Locate the cell with the specified text and output its [x, y] center coordinate. 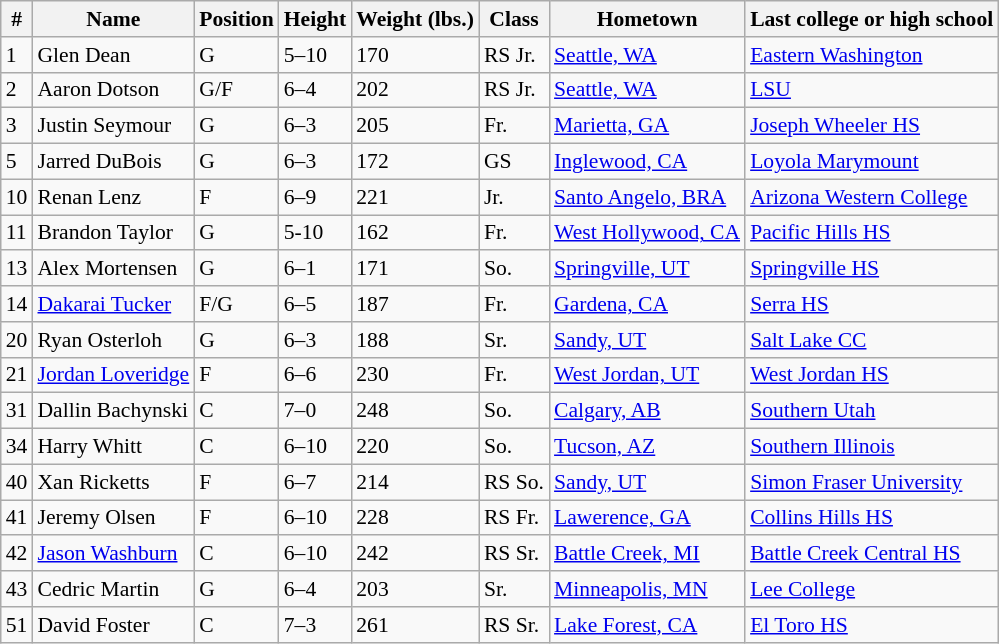
188 [415, 340]
6–6 [315, 375]
3 [17, 126]
34 [17, 447]
40 [17, 482]
Weight (lbs.) [415, 19]
248 [415, 411]
Lee College [872, 589]
6–1 [315, 269]
Arizona Western College [872, 197]
Harry Whitt [113, 447]
14 [17, 304]
2 [17, 90]
5 [17, 162]
Last college or high school [872, 19]
Glen Dean [113, 55]
West Jordan, UT [647, 375]
Ryan Osterloh [113, 340]
7–0 [315, 411]
172 [415, 162]
5-10 [315, 233]
G/F [236, 90]
162 [415, 233]
10 [17, 197]
Aaron Dotson [113, 90]
Position [236, 19]
41 [17, 518]
Santo Angelo, BRA [647, 197]
El Toro HS [872, 625]
Minneapolis, MN [647, 589]
Salt Lake CC [872, 340]
Jason Washburn [113, 554]
5–10 [315, 55]
Southern Illinois [872, 447]
214 [415, 482]
171 [415, 269]
Xan Ricketts [113, 482]
Inglewood, CA [647, 162]
Renan Lenz [113, 197]
6–9 [315, 197]
Jr. [514, 197]
20 [17, 340]
31 [17, 411]
230 [415, 375]
Springville HS [872, 269]
Gardena, CA [647, 304]
1 [17, 55]
Serra HS [872, 304]
187 [415, 304]
Cedric Martin [113, 589]
West Jordan HS [872, 375]
Class [514, 19]
Justin Seymour [113, 126]
Joseph Wheeler HS [872, 126]
Marietta, GA [647, 126]
LSU [872, 90]
Hometown [647, 19]
Jordan Loveridge [113, 375]
Calgary, AB [647, 411]
261 [415, 625]
43 [17, 589]
6–5 [315, 304]
51 [17, 625]
242 [415, 554]
13 [17, 269]
21 [17, 375]
Brandon Taylor [113, 233]
Alex Mortensen [113, 269]
Lawerence, GA [647, 518]
Southern Utah [872, 411]
Simon Fraser University [872, 482]
Dallin Bachynski [113, 411]
# [17, 19]
Lake Forest, CA [647, 625]
Battle Creek, MI [647, 554]
Loyola Marymount [872, 162]
220 [415, 447]
RS So. [514, 482]
Pacific Hills HS [872, 233]
Eastern Washington [872, 55]
203 [415, 589]
6–7 [315, 482]
Springville, UT [647, 269]
170 [415, 55]
228 [415, 518]
Jeremy Olsen [113, 518]
Collins Hills HS [872, 518]
F/G [236, 304]
221 [415, 197]
202 [415, 90]
Jarred DuBois [113, 162]
Dakarai Tucker [113, 304]
RS Fr. [514, 518]
Name [113, 19]
7–3 [315, 625]
Tucson, AZ [647, 447]
11 [17, 233]
42 [17, 554]
205 [415, 126]
David Foster [113, 625]
GS [514, 162]
Battle Creek Central HS [872, 554]
Height [315, 19]
West Hollywood, CA [647, 233]
